Search for the cell housing the specified text and yield its (x, y) center coordinate. 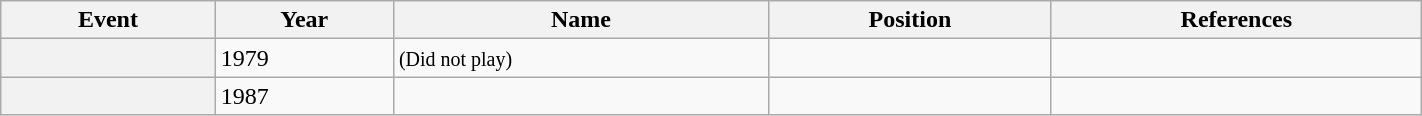
Name (580, 20)
Event (108, 20)
References (1236, 20)
Year (304, 20)
(Did not play) (580, 58)
Position (910, 20)
1979 (304, 58)
1987 (304, 96)
